Detect which cell encompasses the target text, then output its [x, y] center coordinate. 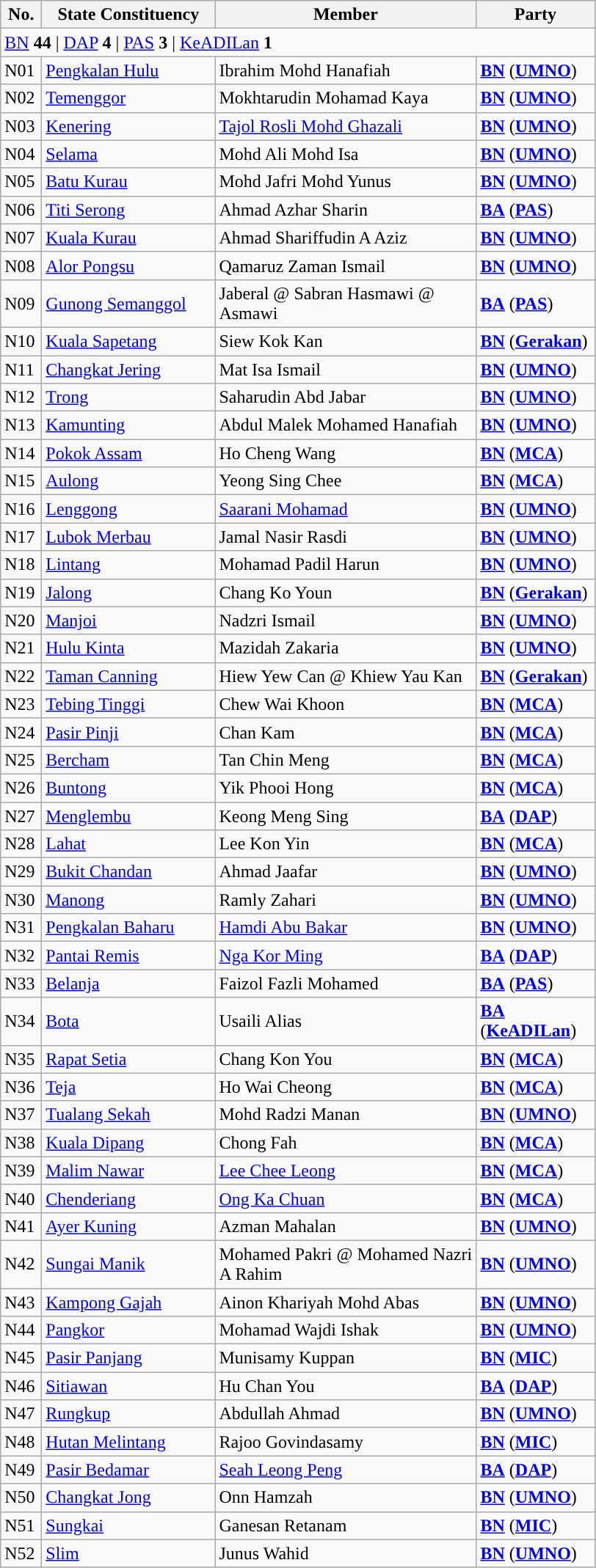
Changkat Jong [128, 1498]
N01 [21, 70]
Pantai Remis [128, 956]
N04 [21, 154]
N24 [21, 732]
Malim Nawar [128, 1170]
Sitiawan [128, 1386]
Manjoi [128, 620]
Tan Chin Meng [346, 760]
Mohamad Wajdi Ishak [346, 1330]
N06 [21, 210]
Munisamy Kuppan [346, 1358]
N14 [21, 453]
N16 [21, 509]
N49 [21, 1470]
Pengkalan Hulu [128, 70]
Aulong [128, 481]
Mazidah Zakaria [346, 648]
Lenggong [128, 509]
Pasir Panjang [128, 1358]
Selama [128, 154]
Member [346, 15]
Chew Wai Khoon [346, 704]
N09 [21, 304]
Chong Fah [346, 1143]
Alor Pongsu [128, 265]
N02 [21, 98]
Ramly Zahari [346, 900]
Jamal Nasir Rasdi [346, 537]
Batu Kurau [128, 182]
Rungkup [128, 1414]
Lintang [128, 565]
N43 [21, 1302]
Siew Kok Kan [346, 341]
Faizol Fazli Mohamed [346, 983]
Gunong Semanggol [128, 304]
Bota [128, 1021]
Taman Canning [128, 676]
Changkat Jering [128, 369]
Mat Isa Ismail [346, 369]
N07 [21, 238]
N27 [21, 816]
N22 [21, 676]
Pasir Bedamar [128, 1470]
N12 [21, 398]
N20 [21, 620]
Yik Phooi Hong [346, 788]
Mokhtarudin Mohamad Kaya [346, 98]
N21 [21, 648]
Tebing Tinggi [128, 704]
N48 [21, 1442]
Hutan Melintang [128, 1442]
Jaberal @ Sabran Hasmawi @ Asmawi [346, 304]
N33 [21, 983]
Ho Cheng Wang [346, 453]
N46 [21, 1386]
Ahmad Shariffudin A Aziz [346, 238]
Kampong Gajah [128, 1302]
Temenggor [128, 98]
Titi Serong [128, 210]
N44 [21, 1330]
Abdullah Ahmad [346, 1414]
N51 [21, 1525]
BN 44 | DAP 4 | PAS 3 | KeADILan 1 [298, 43]
N18 [21, 565]
Lahat [128, 844]
N26 [21, 788]
Abdul Malek Mohamed Hanafiah [346, 425]
Pokok Assam [128, 453]
N29 [21, 872]
Mohd Jafri Mohd Yunus [346, 182]
N45 [21, 1358]
N31 [21, 928]
Hiew Yew Can @ Khiew Yau Kan [346, 676]
Manong [128, 900]
N52 [21, 1553]
Kamunting [128, 425]
Hulu Kinta [128, 648]
Sungai Manik [128, 1264]
Hu Chan You [346, 1386]
Pasir Pinji [128, 732]
N47 [21, 1414]
Sungkai [128, 1525]
Kuala Kurau [128, 238]
N28 [21, 844]
Ho Wai Cheong [346, 1087]
Tajol Rosli Mohd Ghazali [346, 126]
Mohamed Pakri @ Mohamed Nazri A Rahim [346, 1264]
Azman Mahalan [346, 1226]
Trong [128, 398]
N10 [21, 341]
Kuala Sapetang [128, 341]
State Constituency [128, 15]
N11 [21, 369]
Keong Meng Sing [346, 816]
N19 [21, 593]
N37 [21, 1115]
N34 [21, 1021]
BA (KeADILan) [536, 1021]
N03 [21, 126]
Usaili Alias [346, 1021]
Menglembu [128, 816]
Buntong [128, 788]
Mohd Radzi Manan [346, 1115]
Rajoo Govindasamy [346, 1442]
Party [536, 15]
N40 [21, 1198]
Chan Kam [346, 732]
Chang Kon You [346, 1059]
Mohd Ali Mohd Isa [346, 154]
Kenering [128, 126]
Ainon Khariyah Mohd Abas [346, 1302]
N30 [21, 900]
N50 [21, 1498]
Ong Ka Chuan [346, 1198]
Hamdi Abu Bakar [346, 928]
N38 [21, 1143]
Ahmad Azhar Sharin [346, 210]
N25 [21, 760]
Seah Leong Peng [346, 1470]
Rapat Setia [128, 1059]
Saarani Mohamad [346, 509]
N35 [21, 1059]
N39 [21, 1170]
Mohamad Padil Harun [346, 565]
Ayer Kuning [128, 1226]
N08 [21, 265]
Yeong Sing Chee [346, 481]
N23 [21, 704]
N32 [21, 956]
Kuala Dipang [128, 1143]
Belanja [128, 983]
Nga Kor Ming [346, 956]
Junus Wahid [346, 1553]
Onn Hamzah [346, 1498]
N42 [21, 1264]
Pangkor [128, 1330]
N41 [21, 1226]
Lubok Merbau [128, 537]
Bukit Chandan [128, 872]
Lee Kon Yin [346, 844]
Slim [128, 1553]
N36 [21, 1087]
Chang Ko Youn [346, 593]
N15 [21, 481]
Jalong [128, 593]
Ganesan Retanam [346, 1525]
Bercham [128, 760]
Lee Chee Leong [346, 1170]
Qamaruz Zaman Ismail [346, 265]
Chenderiang [128, 1198]
Ahmad Jaafar [346, 872]
Ibrahim Mohd Hanafiah [346, 70]
N13 [21, 425]
N05 [21, 182]
Saharudin Abd Jabar [346, 398]
Teja [128, 1087]
Nadzri Ismail [346, 620]
Tualang Sekah [128, 1115]
No. [21, 15]
N17 [21, 537]
Pengkalan Baharu [128, 928]
